Scan for the cell matching the given text and deliver its (X, Y) coordinate at center. 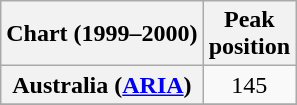
Chart (1999–2000) (102, 34)
Peakposition (249, 34)
145 (249, 85)
Australia (ARIA) (102, 85)
